From the cell containing the given text, extract its center point as [X, Y] coordinate. 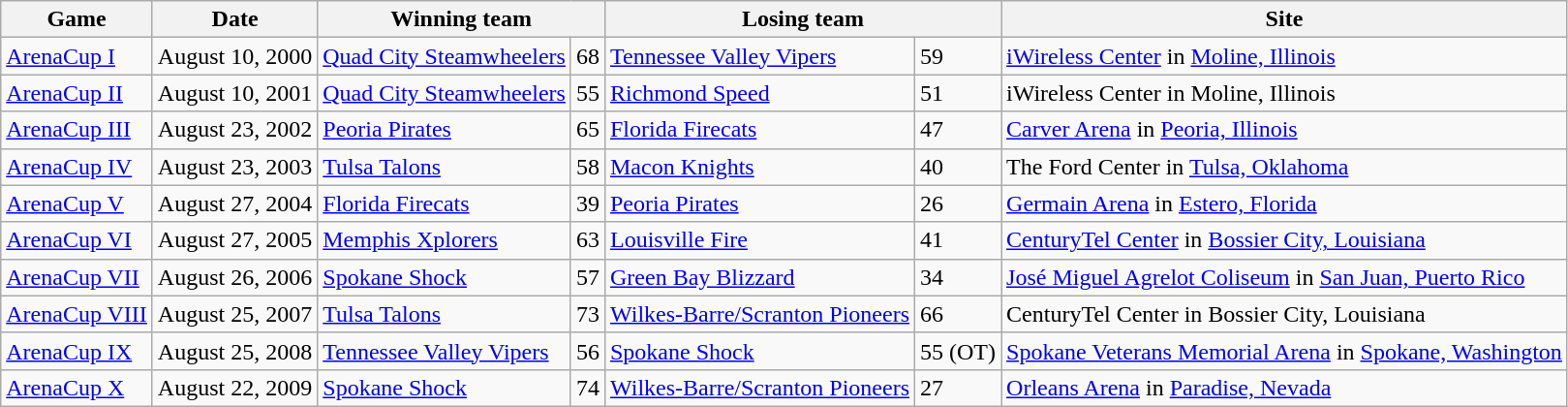
August 25, 2007 [234, 314]
ArenaCup VIII [77, 314]
ArenaCup IV [77, 167]
57 [587, 277]
Date [234, 19]
José Miguel Agrelot Coliseum in San Juan, Puerto Rico [1284, 277]
ArenaCup I [77, 56]
55 [587, 93]
ArenaCup VI [77, 240]
Spokane Veterans Memorial Arena in Spokane, Washington [1284, 351]
August 10, 2000 [234, 56]
August 27, 2005 [234, 240]
68 [587, 56]
40 [959, 167]
August 22, 2009 [234, 388]
Game [77, 19]
ArenaCup X [77, 388]
55 (OT) [959, 351]
39 [587, 203]
ArenaCup II [77, 93]
27 [959, 388]
Orleans Arena in Paradise, Nevada [1284, 388]
ArenaCup III [77, 130]
41 [959, 240]
63 [587, 240]
Losing team [802, 19]
August 27, 2004 [234, 203]
August 23, 2003 [234, 167]
ArenaCup IX [77, 351]
65 [587, 130]
Memphis Xplorers [445, 240]
59 [959, 56]
ArenaCup VII [77, 277]
Carver Arena in Peoria, Illinois [1284, 130]
August 23, 2002 [234, 130]
August 26, 2006 [234, 277]
Site [1284, 19]
51 [959, 93]
34 [959, 277]
73 [587, 314]
Macon Knights [759, 167]
Green Bay Blizzard [759, 277]
56 [587, 351]
The Ford Center in Tulsa, Oklahoma [1284, 167]
Winning team [461, 19]
Louisville Fire [759, 240]
58 [587, 167]
47 [959, 130]
August 10, 2001 [234, 93]
66 [959, 314]
Richmond Speed [759, 93]
26 [959, 203]
Germain Arena in Estero, Florida [1284, 203]
74 [587, 388]
ArenaCup V [77, 203]
August 25, 2008 [234, 351]
